Scan for the cell matching the given text and deliver its (x, y) coordinate at center. 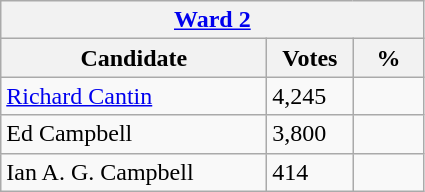
Richard Cantin (134, 96)
Ward 2 (212, 20)
% (388, 58)
Votes (310, 58)
4,245 (310, 96)
3,800 (310, 134)
Ed Campbell (134, 134)
414 (310, 172)
Ian A. G. Campbell (134, 172)
Candidate (134, 58)
